For the text-containing cell, return its midpoint in [X, Y] coordinate format. 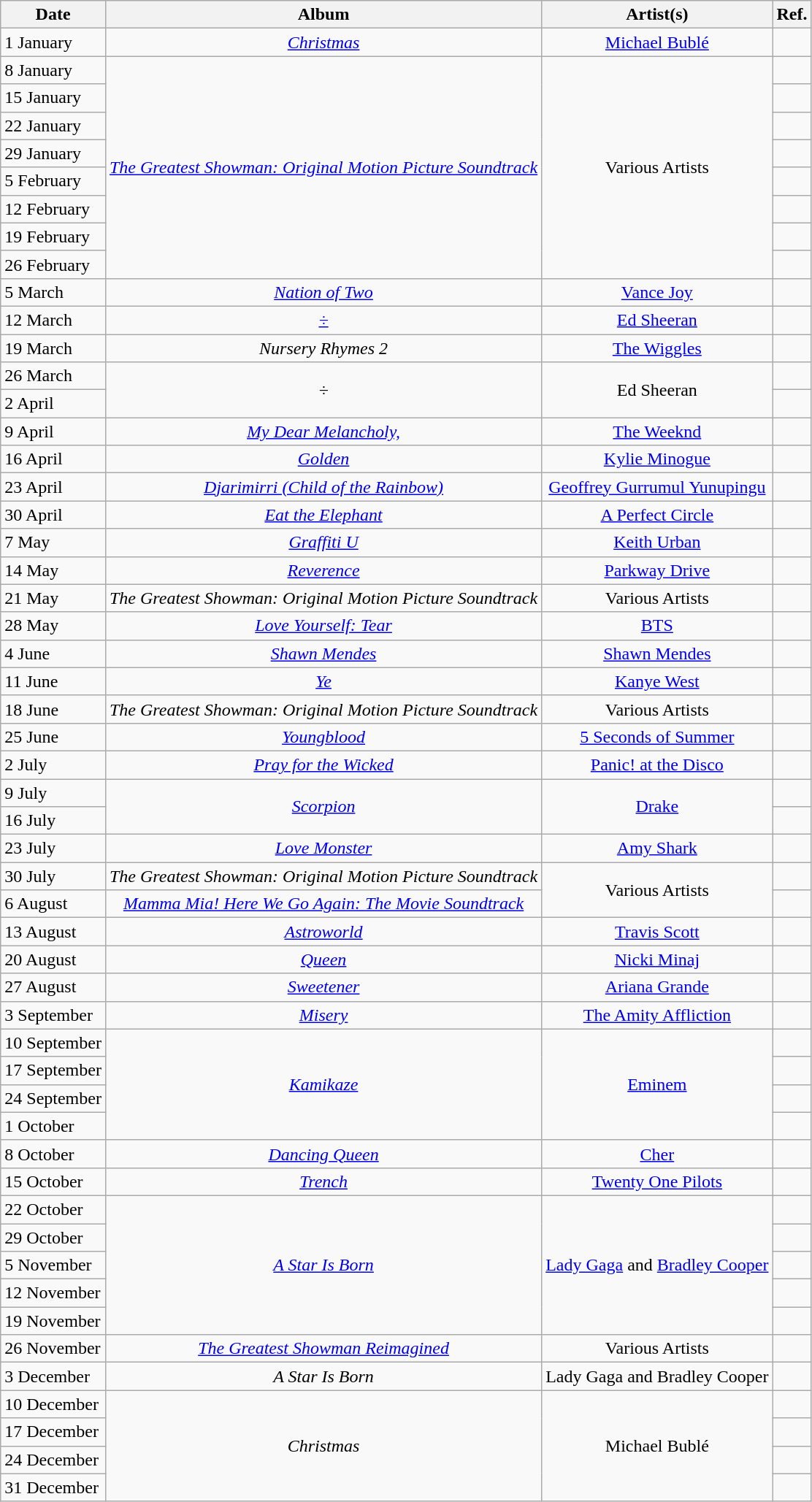
Nursery Rhymes 2 [323, 348]
6 August [53, 904]
12 November [53, 1293]
19 March [53, 348]
22 October [53, 1209]
3 September [53, 1015]
16 July [53, 821]
Eminem [657, 1084]
12 February [53, 209]
10 December [53, 1404]
19 November [53, 1321]
Dancing Queen [323, 1154]
1 October [53, 1126]
17 September [53, 1070]
Drake [657, 806]
Keith Urban [657, 543]
Amy Shark [657, 848]
26 February [53, 264]
Djarimirri (Child of the Rainbow) [323, 487]
Ye [323, 681]
Vance Joy [657, 292]
7 May [53, 543]
24 September [53, 1098]
Nicki Minaj [657, 959]
25 June [53, 737]
27 August [53, 987]
Ariana Grande [657, 987]
Artist(s) [657, 15]
16 April [53, 459]
13 August [53, 932]
Love Monster [323, 848]
Eat the Elephant [323, 515]
15 January [53, 98]
Youngblood [323, 737]
4 June [53, 654]
2 July [53, 765]
12 March [53, 320]
24 December [53, 1460]
10 September [53, 1043]
Graffiti U [323, 543]
BTS [657, 626]
30 July [53, 876]
23 April [53, 487]
Sweetener [323, 987]
Date [53, 15]
5 November [53, 1265]
29 January [53, 153]
The Amity Affliction [657, 1015]
Golden [323, 459]
Travis Scott [657, 932]
My Dear Melancholy, [323, 432]
Cher [657, 1154]
5 March [53, 292]
Parkway Drive [657, 570]
30 April [53, 515]
Album [323, 15]
20 August [53, 959]
3 December [53, 1376]
The Wiggles [657, 348]
Panic! at the Disco [657, 765]
11 June [53, 681]
26 November [53, 1349]
17 December [53, 1432]
Geoffrey Gurrumul Yunupingu [657, 487]
5 Seconds of Summer [657, 737]
Astroworld [323, 932]
Kamikaze [323, 1084]
8 October [53, 1154]
A Perfect Circle [657, 515]
Love Yourself: Tear [323, 626]
15 October [53, 1181]
31 December [53, 1487]
8 January [53, 70]
21 May [53, 598]
Mamma Mia! Here We Go Again: The Movie Soundtrack [323, 904]
5 February [53, 181]
22 January [53, 126]
28 May [53, 626]
The Greatest Showman Reimagined [323, 1349]
Misery [323, 1015]
2 April [53, 404]
9 April [53, 432]
Kylie Minogue [657, 459]
Ref. [792, 15]
9 July [53, 792]
Twenty One Pilots [657, 1181]
Trench [323, 1181]
Kanye West [657, 681]
The Weeknd [657, 432]
19 February [53, 237]
29 October [53, 1238]
Reverence [323, 570]
14 May [53, 570]
1 January [53, 42]
Pray for the Wicked [323, 765]
23 July [53, 848]
26 March [53, 376]
Nation of Two [323, 292]
Queen [323, 959]
Scorpion [323, 806]
18 June [53, 709]
